Detect which cell encompasses the target text, then output its (X, Y) center coordinate. 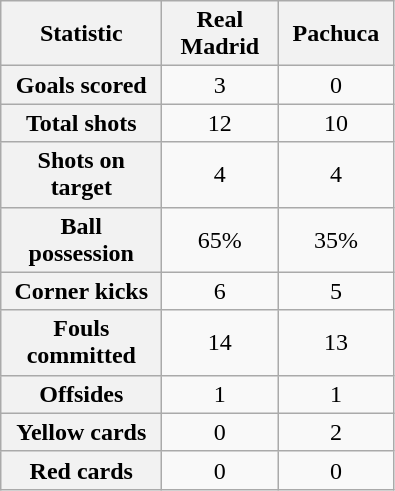
Red cards (82, 470)
10 (336, 123)
Fouls committed (82, 342)
35% (336, 240)
Offsides (82, 394)
6 (220, 291)
2 (336, 432)
Total shots (82, 123)
3 (220, 85)
Yellow cards (82, 432)
Goals scored (82, 85)
Real Madrid (220, 34)
13 (336, 342)
Statistic (82, 34)
5 (336, 291)
Corner kicks (82, 291)
Pachuca (336, 34)
Shots on target (82, 174)
Ball possession (82, 240)
12 (220, 123)
65% (220, 240)
14 (220, 342)
